Find where the given text appears and provide that cell's center as [x, y] coordinate. 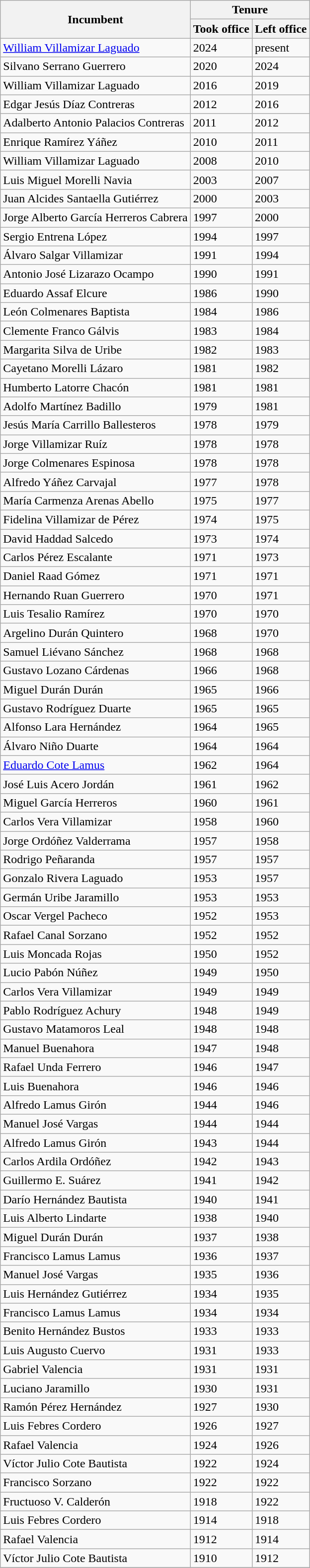
Carlos Ardila Ordóñez [95, 1162]
David Haddad Salcedo [95, 538]
Eduardo Cote Lamus [95, 765]
Guillermo E. Suárez [95, 1181]
Pablo Rodríguez Achury [95, 1010]
2019 [281, 85]
Argelino Durán Quintero [95, 633]
Darío Hernández Bautista [95, 1199]
Álvaro Salgar Villamizar [95, 255]
Antonio José Lizarazo Ocampo [95, 274]
Daniel Raad Gómez [95, 576]
Álvaro Niño Duarte [95, 746]
Adalberto Antonio Palacios Contreras [95, 123]
Carlos Pérez Escalante [95, 558]
Luis Tesalio Ramírez [95, 614]
Gonzalo Rivera Laguado [95, 878]
2020 [221, 66]
Enrique Ramírez Yáñez [95, 142]
Left office [281, 29]
Jorge Colmenares Espinosa [95, 463]
Clemente Franco Gálvis [95, 331]
Margarita Silva de Uribe [95, 350]
2007 [281, 180]
Samuel Liévano Sánchez [95, 652]
Incumbent [95, 19]
Jorge Villamizar Ruíz [95, 444]
Tenure [250, 10]
Manuel Buenahora [95, 1048]
Luis Miguel Morelli Navia [95, 180]
Luis Moncada Rojas [95, 954]
Germán Uribe Jaramillo [95, 897]
Luis Alberto Lindarte [95, 1218]
Silvano Serrano Guerrero [95, 66]
Alfonso Lara Hernández [95, 727]
Francisco Sorzano [95, 1483]
Gustavo Rodríguez Duarte [95, 708]
José Luis Acero Jordán [95, 784]
Humberto Latorre Chacón [95, 387]
Rafael Unda Ferrero [95, 1067]
Ramón Pérez Hernández [95, 1407]
2008 [221, 161]
María Carmenza Arenas Abello [95, 501]
Eduardo Assaf Elcure [95, 293]
Gustavo Matamoros Leal [95, 1029]
Gustavo Lozano Cárdenas [95, 671]
Fidelina Villamizar de Pérez [95, 519]
Benito Hernández Bustos [95, 1331]
Rafael Canal Sorzano [95, 935]
1910 [221, 1558]
Lucio Pabón Núñez [95, 973]
Edgar Jesús Díaz Contreras [95, 104]
Gabriel Valencia [95, 1369]
Luis Buenahora [95, 1086]
Sergio Entrena López [95, 237]
Juan Alcides Santaella Gutiérrez [95, 198]
Oscar Vergel Pacheco [95, 916]
Adolfo Martínez Badillo [95, 406]
Cayetano Morelli Lázaro [95, 369]
Luis Hernández Gutiérrez [95, 1294]
Rodrigo Peñaranda [95, 860]
Jorge Alberto García Herreros Cabrera [95, 217]
Luciano Jaramillo [95, 1388]
León Colmenares Baptista [95, 312]
Luis Augusto Cuervo [95, 1350]
Jorge Ordóñez Valderrama [95, 841]
Miguel García Herreros [95, 803]
Alfredo Yáñez Carvajal [95, 482]
present [281, 48]
Hernando Ruan Guerrero [95, 595]
Jesús María Carrillo Ballesteros [95, 425]
Fructuoso V. Calderón [95, 1502]
Took office [221, 29]
